Search for the cell housing the specified text and yield its [X, Y] center coordinate. 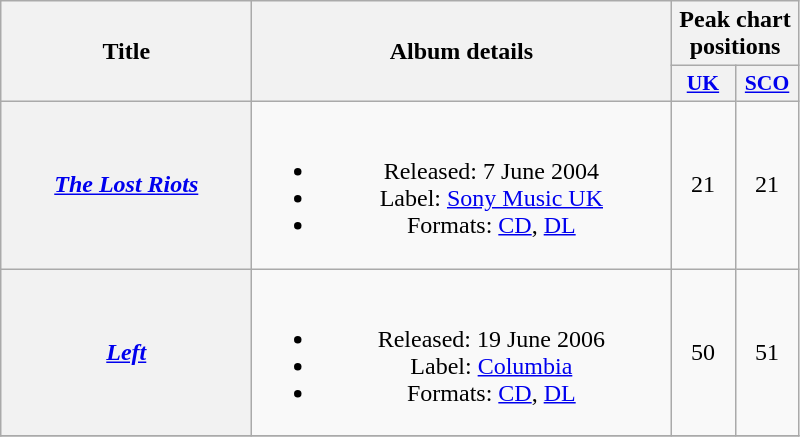
UK [703, 84]
Left [126, 352]
Released: 19 June 2006Label: ColumbiaFormats: CD, DL [462, 352]
Released: 7 June 2004Label: Sony Music UKFormats: CD, DL [462, 184]
51 [767, 352]
The Lost Riots [126, 184]
SCO [767, 84]
50 [703, 352]
Album details [462, 52]
Title [126, 52]
Peak chart positions [735, 34]
